Scan for the cell matching the given text and deliver its (x, y) coordinate at center. 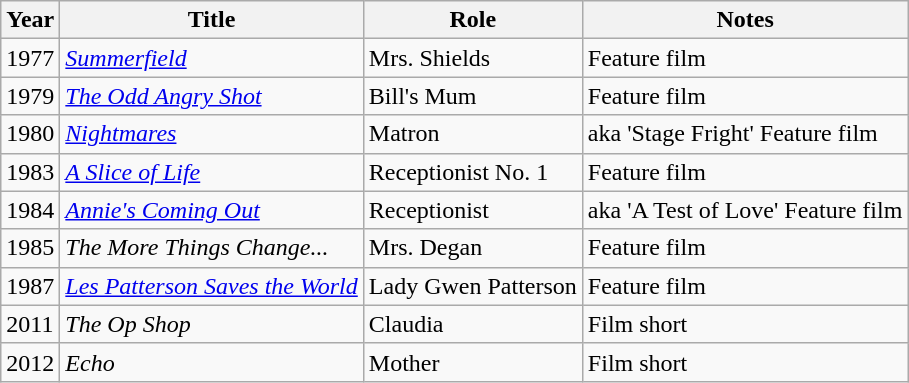
1984 (30, 210)
Les Patterson Saves the World (212, 286)
A Slice of Life (212, 172)
Annie's Coming Out (212, 210)
Mrs. Degan (472, 248)
Role (472, 20)
1977 (30, 58)
Nightmares (212, 134)
Year (30, 20)
Bill's Mum (472, 96)
aka 'Stage Fright' Feature film (745, 134)
2011 (30, 324)
Lady Gwen Patterson (472, 286)
1985 (30, 248)
Summerfield (212, 58)
aka 'A Test of Love' Feature film (745, 210)
Mrs. Shields (472, 58)
1987 (30, 286)
1979 (30, 96)
Receptionist (472, 210)
Echo (212, 362)
2012 (30, 362)
The Odd Angry Shot (212, 96)
Title (212, 20)
Matron (472, 134)
1980 (30, 134)
The Op Shop (212, 324)
Receptionist No. 1 (472, 172)
Mother (472, 362)
Claudia (472, 324)
The More Things Change... (212, 248)
Notes (745, 20)
1983 (30, 172)
